Identify which cell holds the provided text, then report its (X, Y) central coordinate. 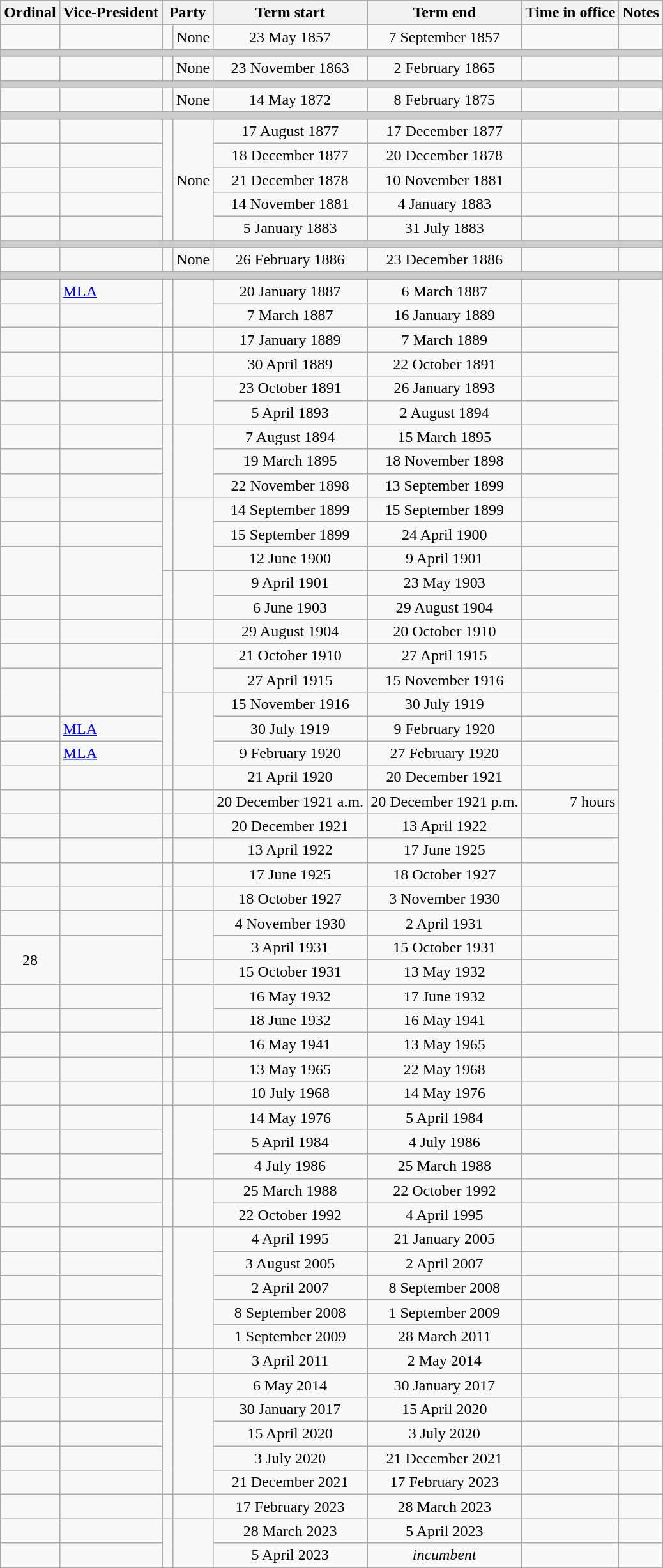
20 December 1878 (445, 155)
Ordinal (30, 13)
18 December 1877 (290, 155)
30 April 1889 (290, 364)
23 May 1857 (290, 37)
22 November 1898 (290, 485)
28 March 2011 (445, 1336)
20 October 1910 (445, 632)
31 July 1883 (445, 228)
8 February 1875 (445, 100)
21 December 1878 (290, 179)
14 September 1899 (290, 510)
16 May 1932 (290, 996)
23 May 1903 (445, 582)
14 November 1881 (290, 204)
3 April 2011 (290, 1360)
23 October 1891 (290, 388)
4 November 1930 (290, 923)
incumbent (445, 1555)
28 (30, 959)
7 March 1889 (445, 340)
17 January 1889 (290, 340)
Term end (445, 13)
4 January 1883 (445, 204)
26 February 1886 (290, 260)
19 March 1895 (290, 461)
23 December 1886 (445, 260)
21 April 1920 (290, 777)
21 January 2005 (445, 1239)
20 December 1921 a.m. (290, 802)
15 March 1895 (445, 437)
13 May 1932 (445, 971)
5 April 1893 (290, 413)
Term start (290, 13)
2 August 1894 (445, 413)
6 June 1903 (290, 607)
2 February 1865 (445, 68)
12 June 1900 (290, 558)
Vice-President (111, 13)
3 November 1930 (445, 899)
2 April 1931 (445, 923)
3 August 2005 (290, 1263)
24 April 1900 (445, 534)
16 January 1889 (445, 316)
Time in office (570, 13)
27 February 1920 (445, 753)
26 January 1893 (445, 388)
22 October 1891 (445, 364)
13 September 1899 (445, 485)
14 May 1872 (290, 100)
6 March 1887 (445, 291)
17 June 1932 (445, 996)
7 August 1894 (290, 437)
7 March 1887 (290, 316)
20 January 1887 (290, 291)
7 hours (570, 802)
10 November 1881 (445, 179)
5 January 1883 (290, 228)
Party (188, 13)
18 November 1898 (445, 461)
21 October 1910 (290, 656)
17 December 1877 (445, 131)
6 May 2014 (290, 1385)
20 December 1921 p.m. (445, 802)
23 November 1863 (290, 68)
3 April 1931 (290, 947)
10 July 1968 (290, 1093)
18 June 1932 (290, 1021)
2 May 2014 (445, 1360)
17 August 1877 (290, 131)
22 May 1968 (445, 1069)
7 September 1857 (445, 37)
Notes (641, 13)
